Identify which cell holds the provided text, then report its [x, y] central coordinate. 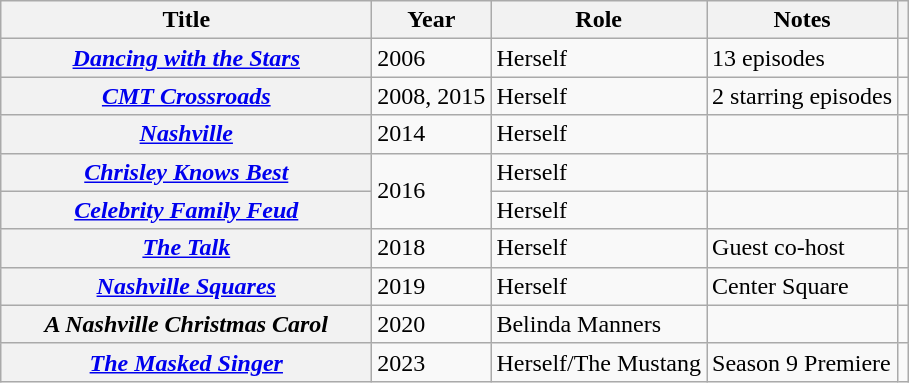
2014 [432, 134]
CMT Crossroads [186, 96]
Season 9 Premiere [802, 362]
2016 [432, 191]
Title [186, 20]
13 episodes [802, 58]
2019 [432, 286]
Guest co-host [802, 248]
Herself/The Mustang [599, 362]
Role [599, 20]
2018 [432, 248]
A Nashville Christmas Carol [186, 324]
2008, 2015 [432, 96]
Nashville Squares [186, 286]
Chrisley Knows Best [186, 172]
Notes [802, 20]
Nashville [186, 134]
2 starring episodes [802, 96]
The Masked Singer [186, 362]
2006 [432, 58]
2023 [432, 362]
2020 [432, 324]
Center Square [802, 286]
Belinda Manners [599, 324]
Celebrity Family Feud [186, 210]
Dancing with the Stars [186, 58]
The Talk [186, 248]
Year [432, 20]
